Determine the [x, y] coordinate at the center of the cell enclosing the given text.  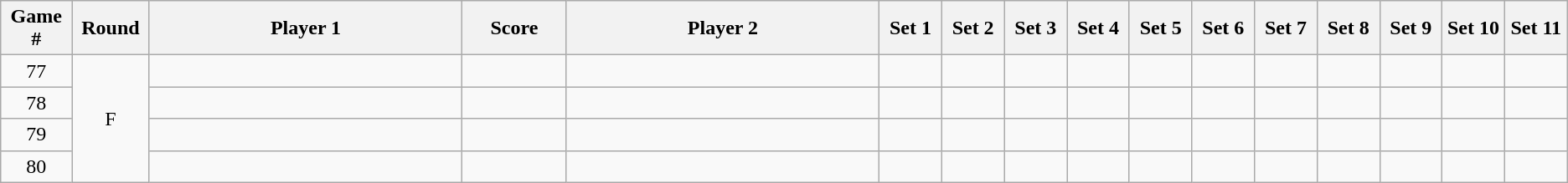
Set 11 [1536, 28]
Set 8 [1349, 28]
Set 4 [1099, 28]
Set 9 [1411, 28]
78 [37, 103]
Set 3 [1035, 28]
F [111, 119]
Set 2 [973, 28]
Round [111, 28]
Score [514, 28]
Set 1 [911, 28]
Set 6 [1223, 28]
Set 5 [1161, 28]
77 [37, 71]
Set 7 [1287, 28]
Game # [37, 28]
80 [37, 166]
79 [37, 135]
Player 2 [722, 28]
Set 10 [1474, 28]
Player 1 [305, 28]
